Detect which cell encompasses the target text, then output its (x, y) center coordinate. 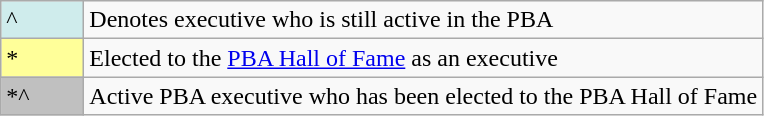
*^ (42, 96)
Denotes executive who is still active in the PBA (424, 20)
Active PBA executive who has been elected to the PBA Hall of Fame (424, 96)
Elected to the PBA Hall of Fame as an executive (424, 58)
* (42, 58)
^ (42, 20)
